Pinpoint the cell where the given text exists, returning its (X, Y) midpoint coordinate. 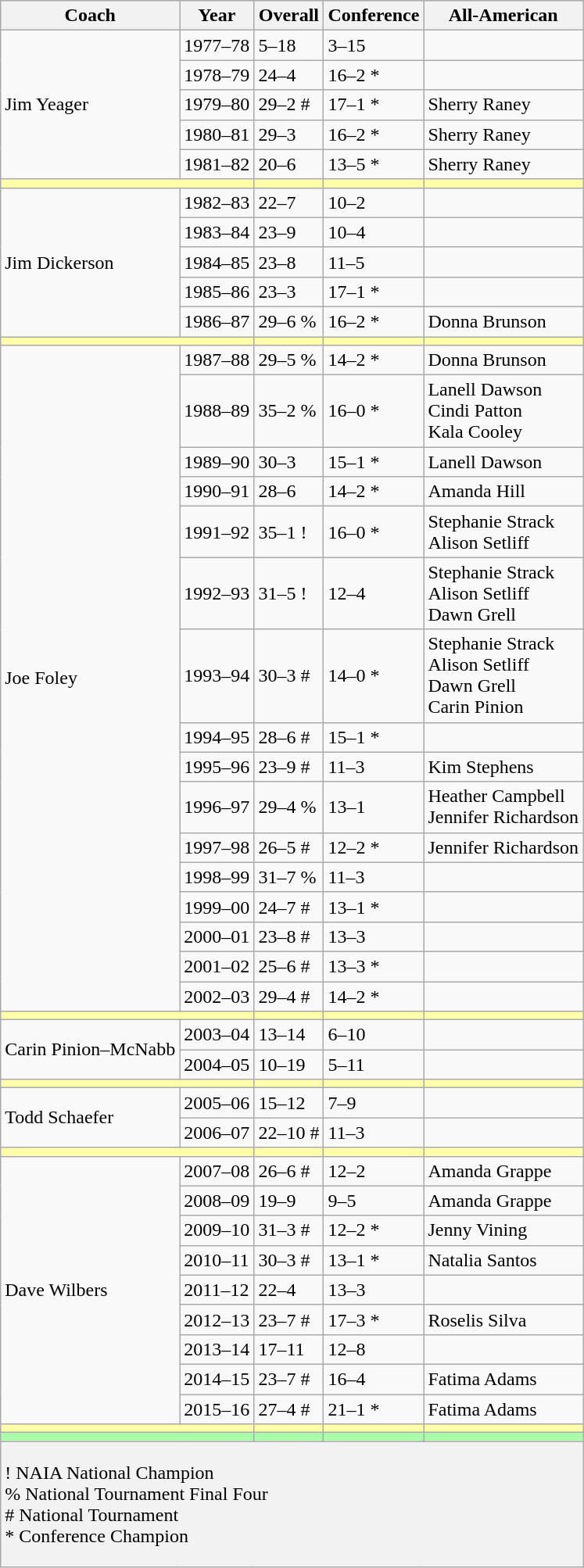
Coach (91, 16)
2015–16 (217, 1409)
19–9 (289, 1201)
23–9 # (289, 767)
29–6 % (289, 321)
! NAIA National Champion% National Tournament Final Four# National Tournament* Conference Champion (292, 1504)
1978–79 (217, 75)
2002–03 (217, 997)
1979–80 (217, 105)
28–6 # (289, 737)
Stephanie StrackAlison Setliff (503, 532)
Carin Pinion–McNabb (91, 1050)
Lanell DawsonCindi PattonKala Cooley (503, 411)
12–4 (374, 593)
26–6 # (289, 1171)
29–2 # (289, 105)
Natalia Santos (503, 1260)
2000–01 (217, 936)
1987–88 (217, 360)
1982–83 (217, 202)
17–3 * (374, 1319)
All-American (503, 16)
22–4 (289, 1290)
Roselis Silva (503, 1319)
23–9 (289, 232)
Stephanie StrackAlison SetliffDawn Grell (503, 593)
13–3 * (374, 966)
1981–82 (217, 164)
13–5 * (374, 164)
11–5 (374, 262)
Dave Wilbers (91, 1290)
6–10 (374, 1035)
31–7 % (289, 877)
31–3 # (289, 1230)
Joe Foley (91, 678)
2014–15 (217, 1379)
2005–06 (217, 1103)
2001–02 (217, 966)
2009–10 (217, 1230)
35–1 ! (289, 532)
Todd Schaefer (91, 1118)
Jennifer Richardson (503, 847)
35–2 % (289, 411)
31–5 ! (289, 593)
24–4 (289, 75)
Jim Dickerson (91, 262)
Jim Yeager (91, 105)
5–18 (289, 45)
2011–12 (217, 1290)
16–4 (374, 1379)
1997–98 (217, 847)
10–2 (374, 202)
29–4 # (289, 997)
15–12 (289, 1103)
1992–93 (217, 593)
1989–90 (217, 462)
Year (217, 16)
2012–13 (217, 1319)
Conference (374, 16)
10–19 (289, 1065)
9–5 (374, 1201)
2010–11 (217, 1260)
Amanda Hill (503, 492)
1988–89 (217, 411)
1980–81 (217, 134)
20–6 (289, 164)
1984–85 (217, 262)
14–0 * (374, 675)
Kim Stephens (503, 767)
22–7 (289, 202)
Jenny Vining (503, 1230)
12–2 (374, 1171)
23–3 (289, 292)
25–6 # (289, 966)
29–4 % (289, 807)
10–4 (374, 232)
Heather CampbellJennifer Richardson (503, 807)
2007–08 (217, 1171)
28–6 (289, 492)
2008–09 (217, 1201)
1999–00 (217, 907)
7–9 (374, 1103)
1991–92 (217, 532)
1986–87 (217, 321)
29–3 (289, 134)
23–8 # (289, 936)
29–5 % (289, 360)
2013–14 (217, 1349)
5–11 (374, 1065)
27–4 # (289, 1409)
13–1 (374, 807)
1994–95 (217, 737)
3–15 (374, 45)
22–10 # (289, 1133)
1993–94 (217, 675)
1977–78 (217, 45)
23–8 (289, 262)
2006–07 (217, 1133)
1985–86 (217, 292)
17–11 (289, 1349)
30–3 (289, 462)
2003–04 (217, 1035)
21–1 * (374, 1409)
Overall (289, 16)
1990–91 (217, 492)
1996–97 (217, 807)
26–5 # (289, 847)
1998–99 (217, 877)
24–7 # (289, 907)
12–8 (374, 1349)
2004–05 (217, 1065)
13–14 (289, 1035)
Stephanie StrackAlison SetliffDawn GrellCarin Pinion (503, 675)
1995–96 (217, 767)
1983–84 (217, 232)
Lanell Dawson (503, 462)
